Scan for the cell matching the given text and deliver its (x, y) coordinate at center. 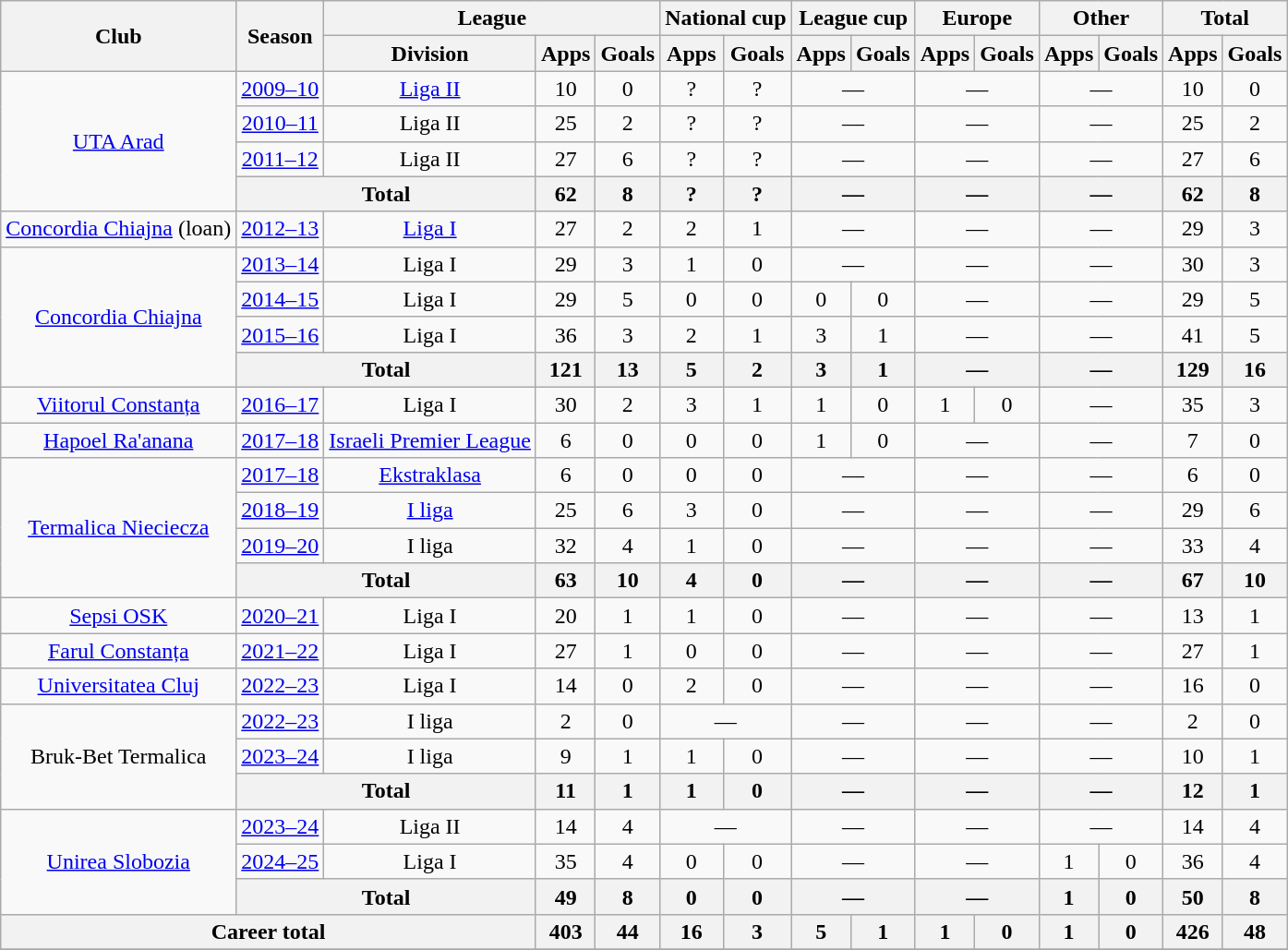
48 (1255, 932)
Division (430, 54)
Universitatea Cluj (118, 686)
2012–13 (281, 229)
League (492, 18)
9 (565, 756)
National cup (726, 18)
403 (565, 932)
121 (565, 369)
20 (565, 616)
Farul Constanța (118, 651)
Season (281, 36)
2013–14 (281, 264)
UTA Arad (118, 141)
Concordia Chiajna (118, 317)
32 (565, 546)
129 (1193, 369)
11 (565, 791)
2016–17 (281, 404)
Bruk-Bet Termalica (118, 756)
Viitorul Constanța (118, 404)
2019–20 (281, 546)
League cup (853, 18)
Unirea Slobozia (118, 861)
Other (1101, 18)
Hapoel Ra'anana (118, 440)
33 (1193, 546)
2021–22 (281, 651)
Termalica Nieciecza (118, 528)
49 (565, 896)
2011–12 (281, 159)
44 (628, 932)
63 (565, 581)
2015–16 (281, 334)
Ekstraklasa (430, 475)
2024–25 (281, 861)
41 (1193, 334)
67 (1193, 581)
Israeli Premier League (430, 440)
2018–19 (281, 511)
2020–21 (281, 616)
Career total (269, 932)
2010–11 (281, 124)
2009–10 (281, 89)
7 (1193, 440)
Europe (977, 18)
50 (1193, 896)
2014–15 (281, 299)
12 (1193, 791)
426 (1193, 932)
Club (118, 36)
Sepsi OSK (118, 616)
Concordia Chiajna (loan) (118, 229)
